Capture the cell that displays the provided text and extract its (x, y) central coordinate. 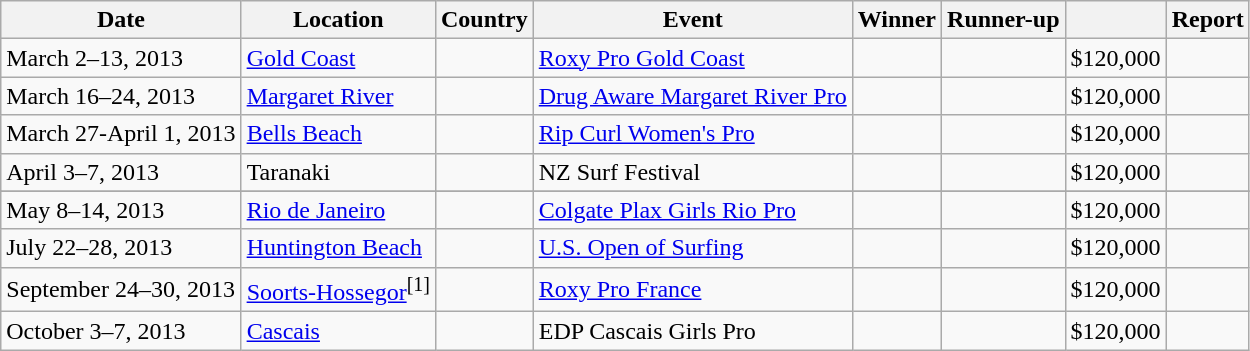
September 24–30, 2013 (121, 290)
May 8–14, 2013 (121, 210)
Huntington Beach (338, 248)
Rio de Janeiro (338, 210)
Runner-up (1004, 20)
Soorts-Hossegor[1] (338, 290)
Country (484, 20)
Event (692, 20)
Roxy Pro Gold Coast (692, 58)
Gold Coast (338, 58)
July 22–28, 2013 (121, 248)
Margaret River (338, 96)
April 3–7, 2013 (121, 172)
Winner (896, 20)
Bells Beach (338, 134)
March 27-April 1, 2013 (121, 134)
Location (338, 20)
Colgate Plax Girls Rio Pro (692, 210)
Taranaki (338, 172)
Roxy Pro France (692, 290)
Date (121, 20)
Report (1208, 20)
Cascais (338, 331)
U.S. Open of Surfing (692, 248)
NZ Surf Festival (692, 172)
Drug Aware Margaret River Pro (692, 96)
Rip Curl Women's Pro (692, 134)
March 2–13, 2013 (121, 58)
October 3–7, 2013 (121, 331)
EDP Cascais Girls Pro (692, 331)
March 16–24, 2013 (121, 96)
